Capture the cell that displays the provided text and extract its [x, y] central coordinate. 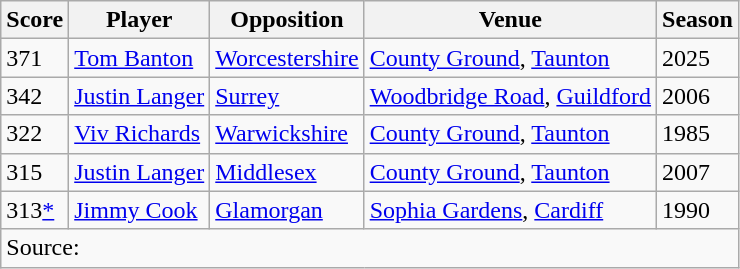
2025 [698, 58]
Middlesex [287, 172]
Score [35, 20]
2007 [698, 172]
Jimmy Cook [140, 210]
322 [35, 134]
Surrey [287, 96]
Tom Banton [140, 58]
342 [35, 96]
Worcestershire [287, 58]
Season [698, 20]
Opposition [287, 20]
Sophia Gardens, Cardiff [510, 210]
Warwickshire [287, 134]
Player [140, 20]
313* [35, 210]
Glamorgan [287, 210]
Woodbridge Road, Guildford [510, 96]
2006 [698, 96]
1985 [698, 134]
315 [35, 172]
1990 [698, 210]
371 [35, 58]
Venue [510, 20]
Source: [370, 248]
Viv Richards [140, 134]
